From the cell containing the given text, extract its center point as [X, Y] coordinate. 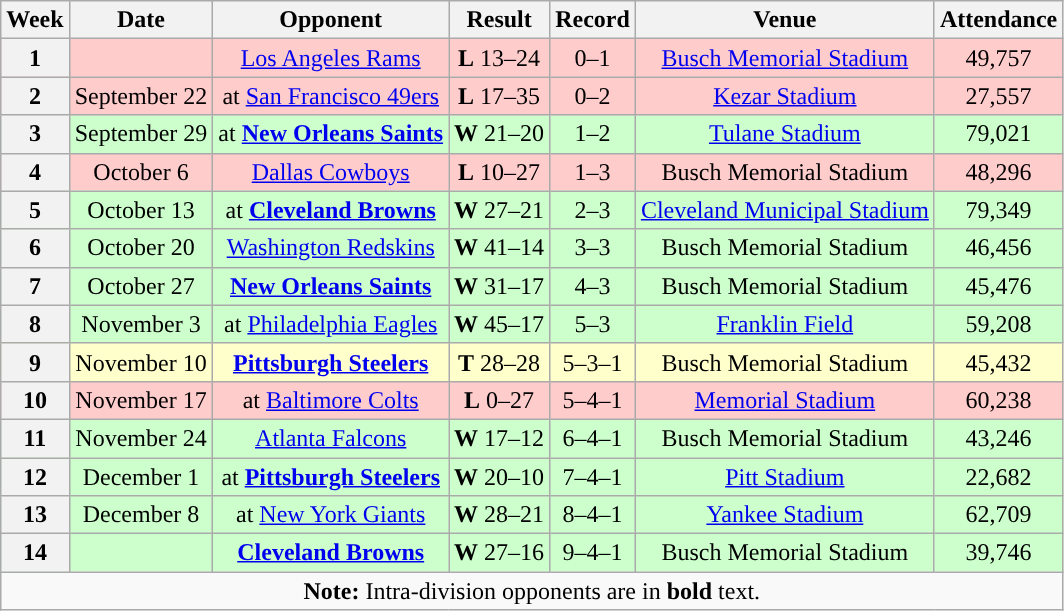
November 3 [141, 324]
48,296 [998, 172]
Atlanta Falcons [331, 438]
October 13 [141, 210]
46,456 [998, 248]
Record [593, 20]
1 [35, 58]
14 [35, 553]
November 10 [141, 362]
Washington Redskins [331, 248]
October 6 [141, 172]
0–1 [593, 58]
8 [35, 324]
49,757 [998, 58]
5–4–1 [593, 400]
December 1 [141, 477]
October 27 [141, 286]
79,349 [998, 210]
3 [35, 134]
at Cleveland Browns [331, 210]
45,476 [998, 286]
5–3–1 [593, 362]
Venue [784, 20]
11 [35, 438]
Memorial Stadium [784, 400]
at Philadelphia Eagles [331, 324]
79,021 [998, 134]
7–4–1 [593, 477]
W 28–21 [500, 515]
1–3 [593, 172]
L 17–35 [500, 96]
at Baltimore Colts [331, 400]
13 [35, 515]
December 8 [141, 515]
Cleveland Browns [331, 553]
Note: Intra-division opponents are in bold text. [532, 591]
November 24 [141, 438]
Opponent [331, 20]
27,557 [998, 96]
W 45–17 [500, 324]
3–3 [593, 248]
12 [35, 477]
5 [35, 210]
Cleveland Municipal Stadium [784, 210]
7 [35, 286]
Tulane Stadium [784, 134]
Kezar Stadium [784, 96]
43,246 [998, 438]
Pittsburgh Steelers [331, 362]
Attendance [998, 20]
1–2 [593, 134]
Date [141, 20]
T 28–28 [500, 362]
Week [35, 20]
at San Francisco 49ers [331, 96]
W 41–14 [500, 248]
Dallas Cowboys [331, 172]
2 [35, 96]
6 [35, 248]
October 20 [141, 248]
September 29 [141, 134]
4 [35, 172]
0–2 [593, 96]
10 [35, 400]
4–3 [593, 286]
W 31–17 [500, 286]
Yankee Stadium [784, 515]
2–3 [593, 210]
Los Angeles Rams [331, 58]
at New York Giants [331, 515]
L 0–27 [500, 400]
at New Orleans Saints [331, 134]
W 27–21 [500, 210]
22,682 [998, 477]
6–4–1 [593, 438]
45,432 [998, 362]
8–4–1 [593, 515]
9 [35, 362]
Pitt Stadium [784, 477]
November 17 [141, 400]
New Orleans Saints [331, 286]
9–4–1 [593, 553]
W 17–12 [500, 438]
W 21–20 [500, 134]
Result [500, 20]
L 13–24 [500, 58]
W 20–10 [500, 477]
September 22 [141, 96]
at Pittsburgh Steelers [331, 477]
60,238 [998, 400]
Franklin Field [784, 324]
39,746 [998, 553]
62,709 [998, 515]
W 27–16 [500, 553]
5–3 [593, 324]
59,208 [998, 324]
L 10–27 [500, 172]
